Capture the cell that displays the provided text and extract its (X, Y) central coordinate. 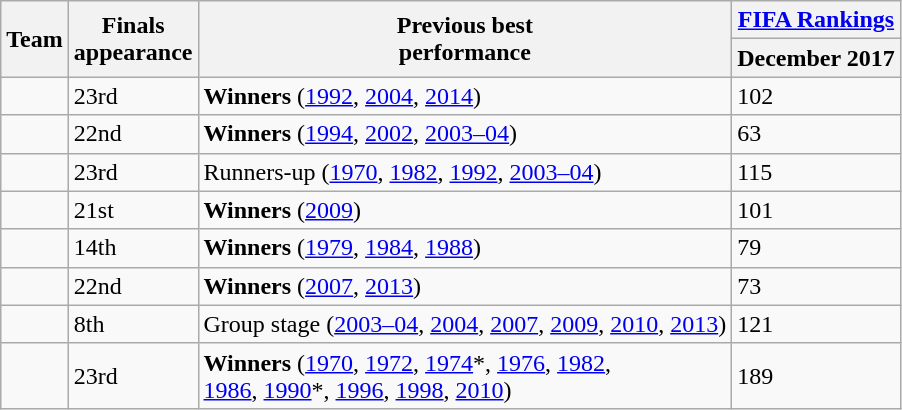
189 (816, 376)
Previous bestperformance (465, 39)
8th (133, 324)
63 (816, 134)
Winners (1992, 2004, 2014) (465, 96)
121 (816, 324)
Winners (2009) (465, 210)
Winners (1979, 1984, 1988) (465, 248)
14th (133, 248)
Group stage (2003–04, 2004, 2007, 2009, 2010, 2013) (465, 324)
Finalsappearance (133, 39)
115 (816, 172)
21st (133, 210)
Runners-up (1970, 1982, 1992, 2003–04) (465, 172)
Winners (1994, 2002, 2003–04) (465, 134)
79 (816, 248)
102 (816, 96)
December 2017 (816, 58)
Winners (2007, 2013) (465, 286)
73 (816, 286)
Team (35, 39)
Winners (1970, 1972, 1974*, 1976, 1982, 1986, 1990*, 1996, 1998, 2010) (465, 376)
FIFA Rankings (816, 20)
101 (816, 210)
